Capture the cell that displays the provided text and extract its [x, y] central coordinate. 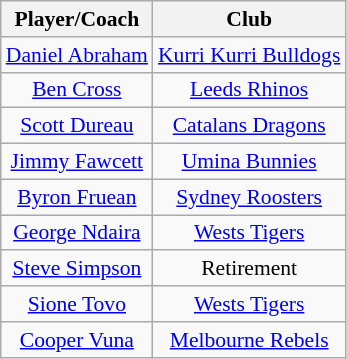
Jimmy Fawcett [77, 162]
Kurri Kurri Bulldogs [249, 55]
Retirement [249, 269]
Byron Fruean [77, 197]
Club [249, 19]
George Ndaira [77, 233]
Leeds Rhinos [249, 90]
Steve Simpson [77, 269]
Sione Tovo [77, 304]
Umina Bunnies [249, 162]
Cooper Vuna [77, 340]
Catalans Dragons [249, 126]
Sydney Roosters [249, 197]
Melbourne Rebels [249, 340]
Ben Cross [77, 90]
Daniel Abraham [77, 55]
Scott Dureau [77, 126]
Player/Coach [77, 19]
